Scan for the cell matching the given text and deliver its (X, Y) coordinate at center. 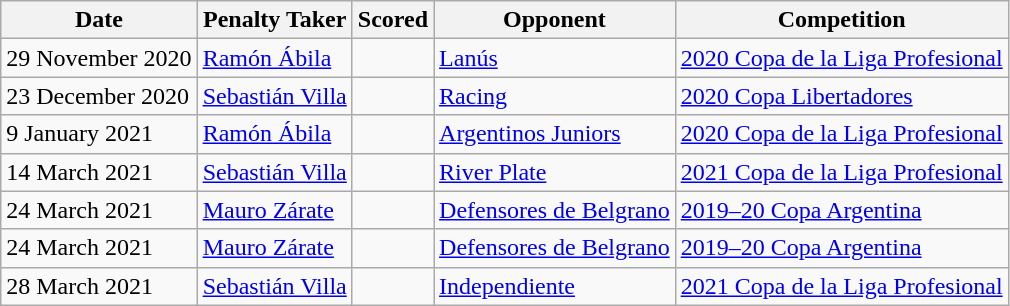
River Plate (555, 172)
Racing (555, 96)
Scored (392, 20)
Opponent (555, 20)
29 November 2020 (99, 58)
Argentinos Juniors (555, 134)
Penalty Taker (274, 20)
14 March 2021 (99, 172)
Independiente (555, 286)
9 January 2021 (99, 134)
Lanús (555, 58)
Competition (842, 20)
28 March 2021 (99, 286)
23 December 2020 (99, 96)
Date (99, 20)
2020 Copa Libertadores (842, 96)
